From the cell containing the given text, extract its center point as [x, y] coordinate. 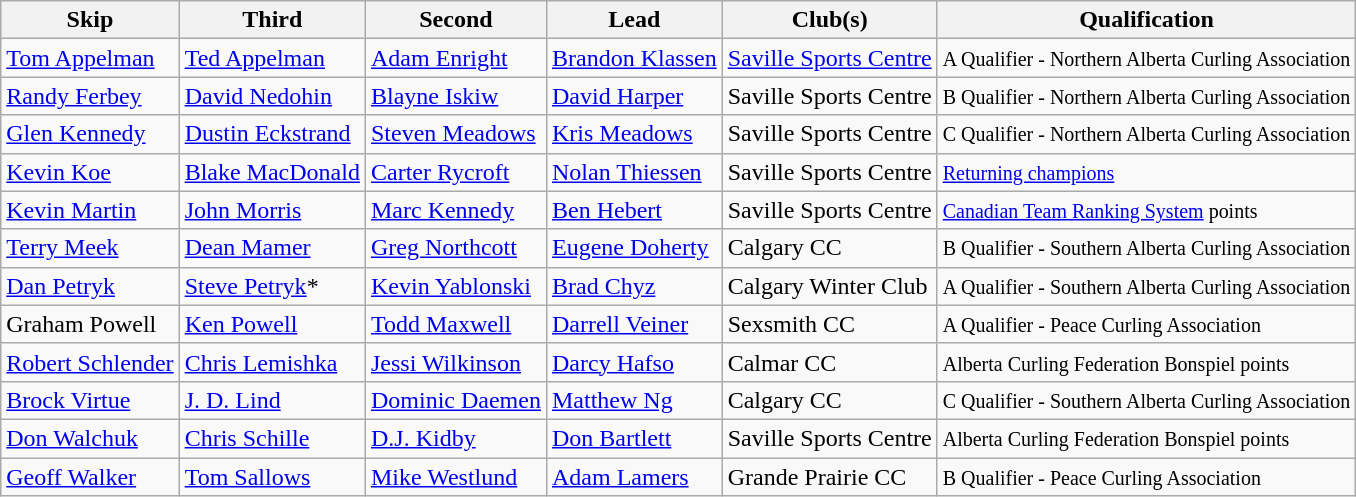
Don Walchuk [90, 438]
Second [456, 20]
Marc Kennedy [456, 210]
Kevin Martin [90, 210]
Adam Enright [456, 58]
C Qualifier - Northern Alberta Curling Association [1146, 134]
Club(s) [830, 20]
Mike Westlund [456, 477]
Canadian Team Ranking System points [1146, 210]
Kevin Koe [90, 172]
Ken Powell [272, 324]
Grande Prairie CC [830, 477]
B Qualifier - Peace Curling Association [1146, 477]
Carter Rycroft [456, 172]
Chris Schille [272, 438]
Kris Meadows [634, 134]
Greg Northcott [456, 248]
Calmar CC [830, 362]
Third [272, 20]
Tom Sallows [272, 477]
Steve Petryk* [272, 286]
Chris Lemishka [272, 362]
David Nedohin [272, 96]
Kevin Yablonski [456, 286]
Dominic Daemen [456, 400]
Blake MacDonald [272, 172]
Terry Meek [90, 248]
Calgary Winter Club [830, 286]
Matthew Ng [634, 400]
D.J. Kidby [456, 438]
Blayne Iskiw [456, 96]
Dean Mamer [272, 248]
Returning champions [1146, 172]
Robert Schlender [90, 362]
Dustin Eckstrand [272, 134]
Tom Appelman [90, 58]
Jessi Wilkinson [456, 362]
Geoff Walker [90, 477]
Brad Chyz [634, 286]
A Qualifier - Peace Curling Association [1146, 324]
B Qualifier - Northern Alberta Curling Association [1146, 96]
J. D. Lind [272, 400]
C Qualifier - Southern Alberta Curling Association [1146, 400]
Todd Maxwell [456, 324]
A Qualifier - Southern Alberta Curling Association [1146, 286]
Ben Hebert [634, 210]
Lead [634, 20]
Darrell Veiner [634, 324]
Skip [90, 20]
Steven Meadows [456, 134]
A Qualifier - Northern Alberta Curling Association [1146, 58]
Brock Virtue [90, 400]
John Morris [272, 210]
Sexsmith CC [830, 324]
Qualification [1146, 20]
Glen Kennedy [90, 134]
Randy Ferbey [90, 96]
David Harper [634, 96]
Darcy Hafso [634, 362]
Dan Petryk [90, 286]
Brandon Klassen [634, 58]
B Qualifier - Southern Alberta Curling Association [1146, 248]
Nolan Thiessen [634, 172]
Eugene Doherty [634, 248]
Graham Powell [90, 324]
Don Bartlett [634, 438]
Ted Appelman [272, 58]
Adam Lamers [634, 477]
